Capture the cell that displays the provided text and extract its (X, Y) central coordinate. 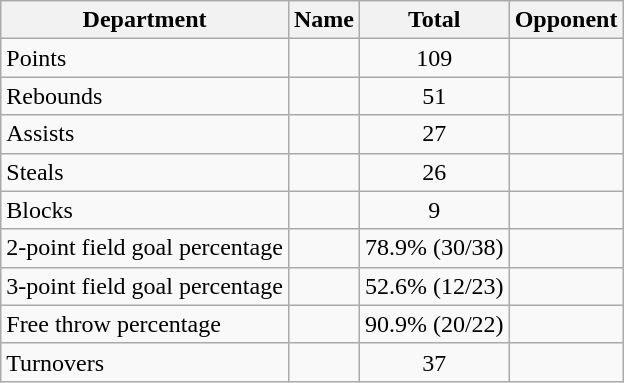
78.9% (30/38) (434, 248)
27 (434, 134)
Assists (145, 134)
Turnovers (145, 362)
37 (434, 362)
Points (145, 58)
90.9% (20/22) (434, 324)
52.6% (12/23) (434, 286)
Blocks (145, 210)
Opponent (566, 20)
9 (434, 210)
3-point field goal percentage (145, 286)
2-point field goal percentage (145, 248)
Total (434, 20)
26 (434, 172)
Steals (145, 172)
Rebounds (145, 96)
Free throw percentage (145, 324)
Name (324, 20)
Department (145, 20)
51 (434, 96)
109 (434, 58)
